Search for the cell housing the specified text and yield its (x, y) center coordinate. 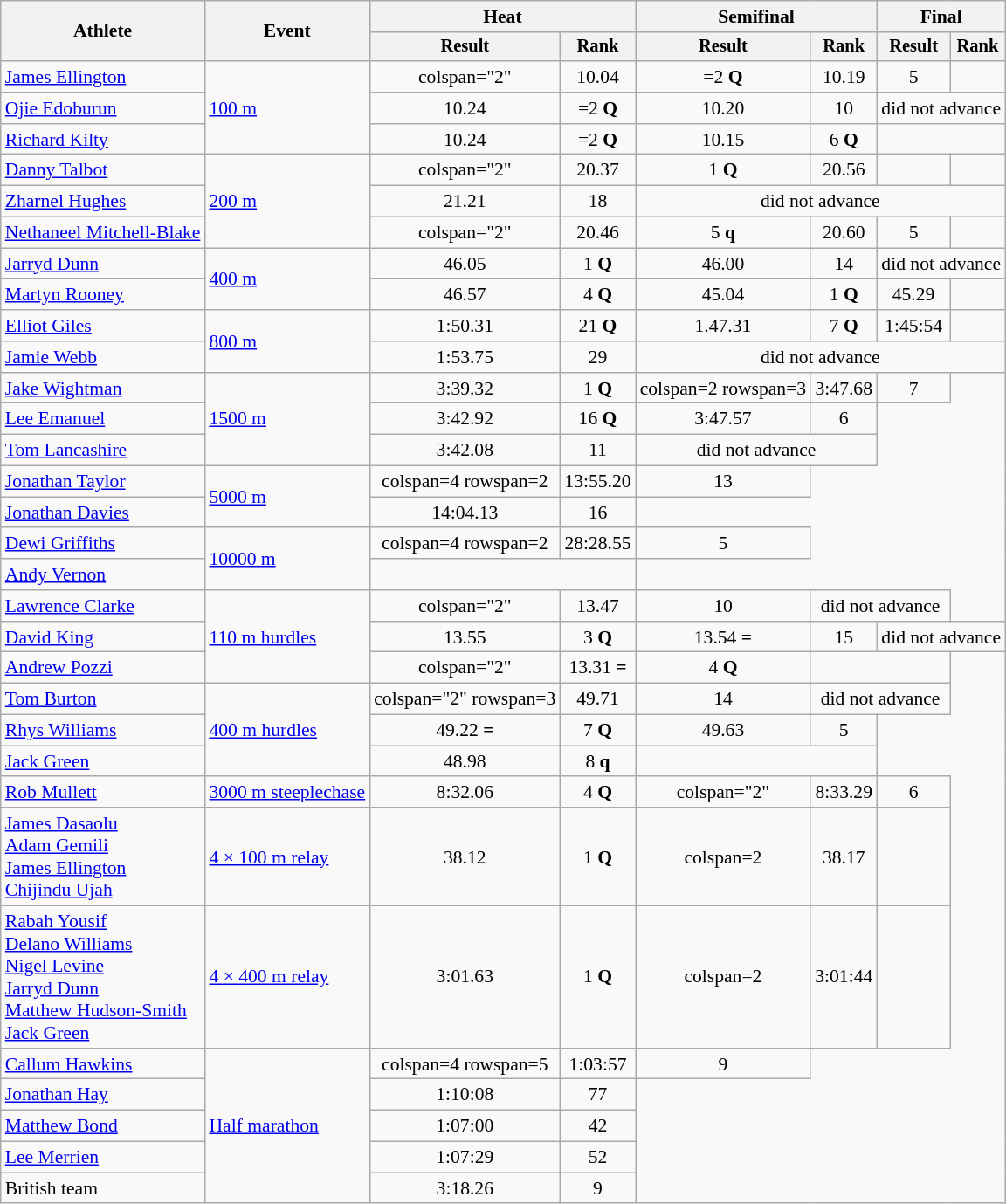
3:47.68 (844, 389)
3:18.26 (465, 1188)
14:04.13 (465, 513)
21 Q (597, 326)
15 (844, 637)
Athlete (103, 31)
45.04 (723, 295)
800 m (286, 341)
10.04 (597, 77)
Jake Wightman (103, 389)
Jonathan Hay (103, 1095)
6 Q (844, 140)
11 (597, 451)
Jack Green (103, 761)
13.54 = (723, 637)
1:10:08 (465, 1095)
46.57 (465, 295)
Richard Kilty (103, 140)
8:32.06 (465, 793)
13 (723, 482)
10.15 (723, 140)
4 × 100 m relay (286, 857)
colspan=2 rowspan=3 (723, 389)
10.20 (723, 108)
British team (103, 1188)
Jonathan Taylor (103, 482)
5000 m (286, 498)
13.31 = (597, 668)
Event (286, 31)
Jonathan Davies (103, 513)
Andy Vernon (103, 574)
Semifinal (756, 17)
1:07:29 (465, 1158)
Ojie Edoburun (103, 108)
David King (103, 637)
Dewi Griffiths (103, 544)
100 m (286, 108)
13:55.20 (597, 482)
Rob Mullett (103, 793)
13.55 (465, 637)
49.63 (723, 731)
colspan="2" rowspan=3 (465, 699)
400 m (286, 279)
3:47.57 (723, 419)
Matthew Bond (103, 1126)
5 q (723, 233)
Zharnel Hughes (103, 202)
10.19 (844, 77)
1500 m (286, 419)
200 m (286, 201)
7 (913, 389)
1:50.31 (465, 326)
colspan=4 rowspan=5 (465, 1064)
Tom Lancashire (103, 451)
Final (941, 17)
Elliot Giles (103, 326)
1:45:54 (913, 326)
Danny Talbot (103, 170)
49.22 = (465, 731)
3:39.32 (465, 389)
38.12 (465, 857)
4 × 400 m relay (286, 978)
49.71 (597, 699)
Nethaneel Mitchell-Blake (103, 233)
38.17 (844, 857)
Jarryd Dunn (103, 264)
Rabah YousifDelano WilliamsNigel Levine Jarryd Dunn Matthew Hudson-Smith Jack Green (103, 978)
Heat (502, 17)
77 (597, 1095)
Lee Merrien (103, 1158)
18 (597, 202)
1.47.31 (723, 326)
3:42.08 (465, 451)
3:42.92 (465, 419)
20.46 (597, 233)
20.56 (844, 170)
48.98 (465, 761)
Half marathon (286, 1126)
46.00 (723, 264)
Callum Hawkins (103, 1064)
28:28.55 (597, 544)
1:07:00 (465, 1126)
10000 m (286, 559)
Martyn Rooney (103, 295)
42 (597, 1126)
13.47 (597, 606)
Jamie Webb (103, 357)
400 m hurdles (286, 730)
16 Q (597, 419)
52 (597, 1158)
Lawrence Clarke (103, 606)
3:01:44 (844, 978)
Andrew Pozzi (103, 668)
James DasaoluAdam GemiliJames EllingtonChijindu Ujah (103, 857)
3:01.63 (465, 978)
1:03:57 (597, 1064)
8:33.29 (844, 793)
46.05 (465, 264)
45.29 (913, 295)
20.60 (844, 233)
20.37 (597, 170)
3 Q (597, 637)
8 q (597, 761)
16 (597, 513)
Rhys Williams (103, 731)
29 (597, 357)
Lee Emanuel (103, 419)
1:53.75 (465, 357)
James Ellington (103, 77)
3000 m steeplechase (286, 793)
Tom Burton (103, 699)
21.21 (465, 202)
110 m hurdles (286, 637)
